Search for the cell housing the specified text and yield its (x, y) center coordinate. 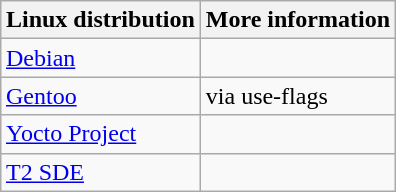
Debian (100, 58)
Yocto Project (100, 134)
Linux distribution (100, 20)
via use-flags (298, 96)
Gentoo (100, 96)
More information (298, 20)
T2 SDE (100, 172)
